Locate the cell with the specified text and output its [X, Y] center coordinate. 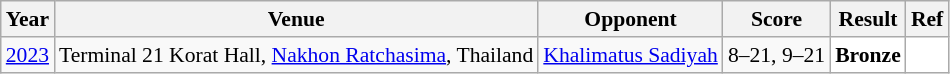
Opponent [630, 19]
Bronze [868, 55]
2023 [28, 55]
Ref [927, 19]
Khalimatus Sadiyah [630, 55]
Year [28, 19]
Terminal 21 Korat Hall, Nakhon Ratchasima, Thailand [296, 55]
Result [868, 19]
Venue [296, 19]
8–21, 9–21 [776, 55]
Score [776, 19]
